Identify which cell holds the provided text, then report its [X, Y] central coordinate. 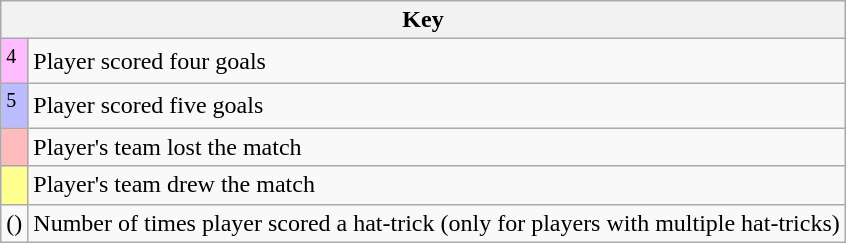
Number of times player scored a hat-trick (only for players with multiple hat-tricks) [436, 223]
() [14, 223]
4 [14, 62]
5 [14, 106]
Player's team lost the match [436, 147]
Key [424, 20]
Player's team drew the match [436, 185]
Player scored five goals [436, 106]
Player scored four goals [436, 62]
